Find where the given text appears and provide that cell's center as (x, y) coordinate. 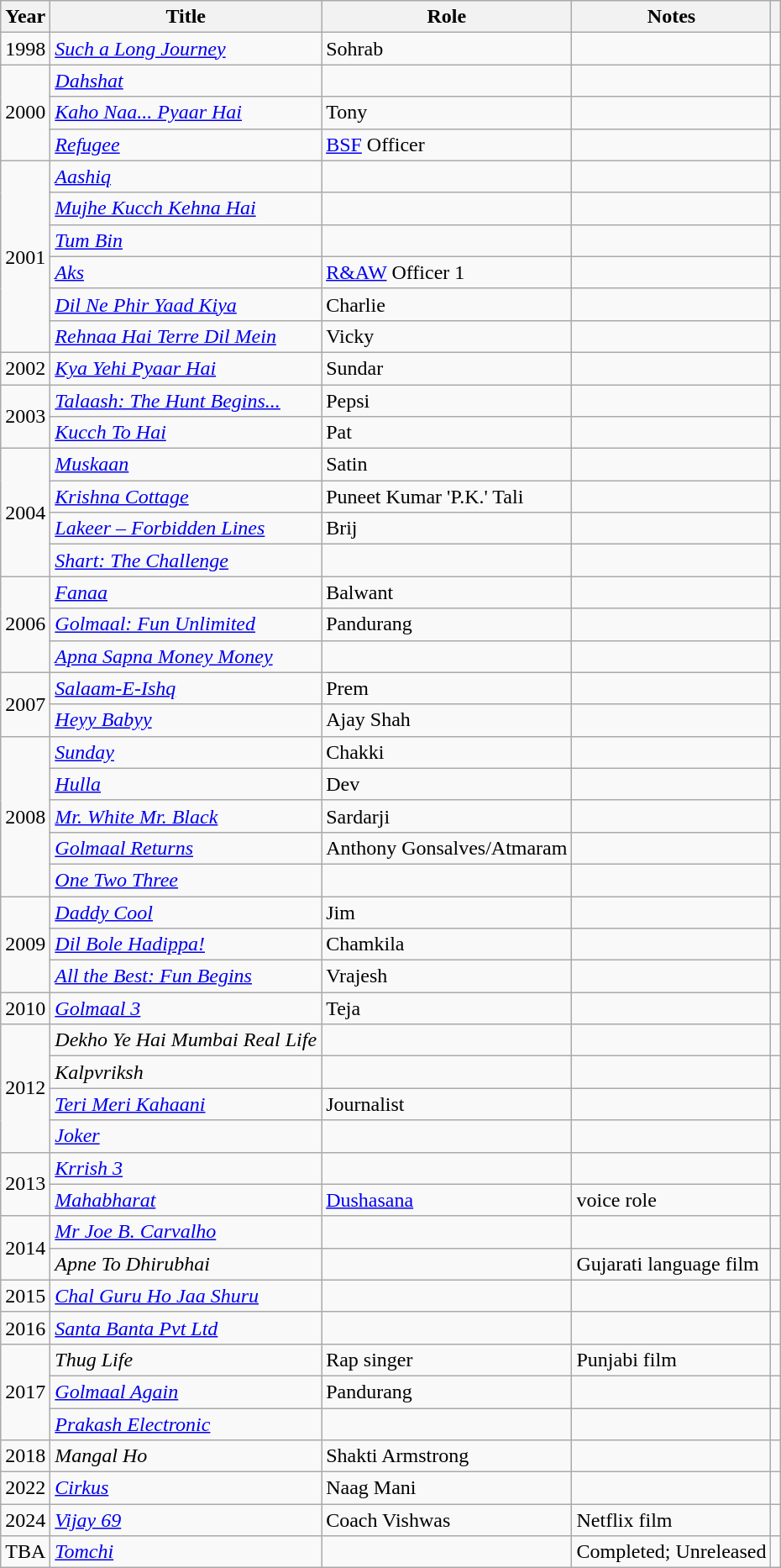
Vicky (447, 336)
Chamkila (447, 944)
2014 (25, 1248)
Thug Life (186, 1360)
Dahshat (186, 81)
Refugee (186, 145)
Chakki (447, 752)
Golmaal 3 (186, 1008)
Ajay Shah (447, 720)
Satin (447, 465)
2022 (25, 1488)
Notes (672, 17)
Golmaal Again (186, 1392)
Lakeer – Forbidden Lines (186, 529)
Dushasana (447, 1200)
Prem (447, 688)
2004 (25, 513)
Dev (447, 784)
1998 (25, 49)
2012 (25, 1088)
Rehnaa Hai Terre Dil Mein (186, 336)
Aashiq (186, 176)
Shart: The Challenge (186, 560)
Rap singer (447, 1360)
Pepsi (447, 401)
Dekho Ye Hai Mumbai Real Life (186, 1040)
Kalpvriksh (186, 1072)
Punjabi film (672, 1360)
Mr. White Mr. Black (186, 816)
Sunday (186, 752)
2024 (25, 1520)
Golmaal: Fun Unlimited (186, 624)
Talaash: The Hunt Begins... (186, 401)
R&AW Officer 1 (447, 272)
2010 (25, 1008)
2003 (25, 417)
All the Best: Fun Begins (186, 976)
Netflix film (672, 1520)
Chal Guru Ho Jaa Shuru (186, 1296)
Shakti Armstrong (447, 1456)
Jim (447, 912)
Joker (186, 1136)
2007 (25, 704)
2002 (25, 368)
Kaho Naa... Pyaar Hai (186, 113)
Tum Bin (186, 240)
Muskaan (186, 465)
Tony (447, 113)
Apna Sapna Money Money (186, 656)
One Two Three (186, 880)
2016 (25, 1328)
Sardarji (447, 816)
Gujarati language film (672, 1264)
Vijay 69 (186, 1520)
2015 (25, 1296)
Year (25, 17)
2006 (25, 624)
Anthony Gonsalves/Atmaram (447, 848)
2000 (25, 113)
Tomchi (186, 1552)
Such a Long Journey (186, 49)
Mangal Ho (186, 1456)
Mahabharat (186, 1200)
Puneet Kumar 'P.K.' Tali (447, 497)
Salaam-E-Ishq (186, 688)
Charlie (447, 304)
Mujhe Kucch Kehna Hai (186, 208)
2013 (25, 1184)
Krishna Cottage (186, 497)
2018 (25, 1456)
Brij (447, 529)
Coach Vishwas (447, 1520)
Pat (447, 433)
Title (186, 17)
BSF Officer (447, 145)
Prakash Electronic (186, 1424)
2001 (25, 256)
Teri Meri Kahaani (186, 1104)
Journalist (447, 1104)
Completed; Unreleased (672, 1552)
Krrish 3 (186, 1168)
Kucch To Hai (186, 433)
Cirkus (186, 1488)
Hulla (186, 784)
Aks (186, 272)
2009 (25, 944)
2017 (25, 1392)
Vrajesh (447, 976)
Apne To Dhirubhai (186, 1264)
Naag Mani (447, 1488)
Golmaal Returns (186, 848)
Mr Joe B. Carvalho (186, 1232)
2008 (25, 816)
Daddy Cool (186, 912)
TBA (25, 1552)
voice role (672, 1200)
Dil Ne Phir Yaad Kiya (186, 304)
Santa Banta Pvt Ltd (186, 1328)
Sundar (447, 368)
Teja (447, 1008)
Heyy Babyy (186, 720)
Balwant (447, 592)
Dil Bole Hadippa! (186, 944)
Role (447, 17)
Kya Yehi Pyaar Hai (186, 368)
Fanaa (186, 592)
Sohrab (447, 49)
